Determine the (x, y) coordinate at the center of the cell enclosing the given text.  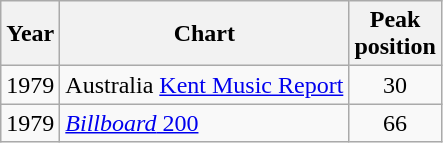
66 (395, 123)
Chart (204, 34)
Year (30, 34)
30 (395, 85)
Australia Kent Music Report (204, 85)
Billboard 200 (204, 123)
Peakposition (395, 34)
